Capture the cell that displays the provided text and extract its [x, y] central coordinate. 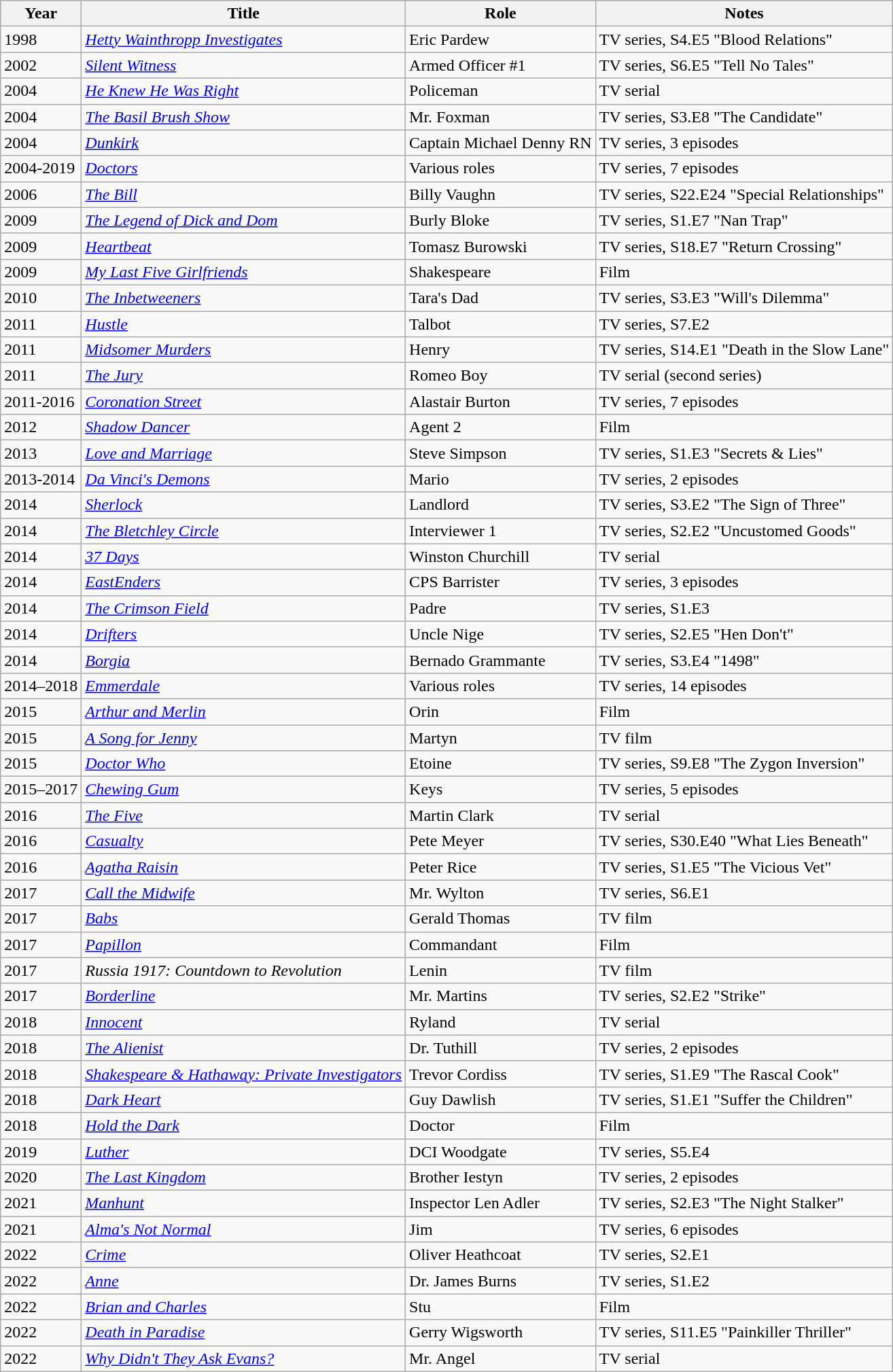
Trevor Cordiss [501, 1074]
Steve Simpson [501, 453]
Lenin [501, 970]
Mr. Foxman [501, 117]
TV series, S6.E1 [743, 893]
Guy Dawlish [501, 1100]
Uncle Nige [501, 634]
Borgia [243, 660]
Mr. Wylton [501, 893]
Babs [243, 919]
Commandant [501, 945]
Interviewer 1 [501, 531]
Shakespeare & Hathaway: Private Investigators [243, 1074]
Chewing Gum [243, 790]
Brother Iestyn [501, 1178]
Arthur and Merlin [243, 711]
Emmerdale [243, 686]
TV series, S1.E3 [743, 608]
Landlord [501, 505]
2011-2016 [41, 402]
Ryland [501, 1022]
TV series, S1.E5 "The Vicious Vet" [743, 867]
Russia 1917: Countdown to Revolution [243, 970]
He Knew He Was Right [243, 91]
TV series, 14 episodes [743, 686]
TV series, S7.E2 [743, 324]
Gerald Thomas [501, 919]
TV series, S2.E1 [743, 1255]
2006 [41, 194]
Bernado Grammante [501, 660]
EastEnders [243, 582]
Hold the Dark [243, 1125]
2013-2014 [41, 479]
Martin Clark [501, 815]
1998 [41, 39]
A Song for Jenny [243, 737]
Papillon [243, 945]
Death in Paradise [243, 1333]
Talbot [501, 324]
TV series, S1.E2 [743, 1281]
Stu [501, 1307]
Alma's Not Normal [243, 1229]
The Bill [243, 194]
Luther [243, 1152]
TV series, 5 episodes [743, 790]
Dr. Tuthill [501, 1048]
Brian and Charles [243, 1307]
Agent 2 [501, 427]
Innocent [243, 1022]
The Legend of Dick and Dom [243, 220]
The Last Kingdom [243, 1178]
TV series, S2.E5 "Hen Don't" [743, 634]
Sherlock [243, 505]
CPS Barrister [501, 582]
2002 [41, 65]
The Crimson Field [243, 608]
The Alienist [243, 1048]
2020 [41, 1178]
2012 [41, 427]
TV series, S14.E1 "Death in the Slow Lane" [743, 350]
Mario [501, 479]
TV series, S5.E4 [743, 1152]
2004-2019 [41, 169]
Gerry Wigsworth [501, 1333]
Mr. Martins [501, 996]
Crime [243, 1255]
Doctor [501, 1125]
Oliver Heathcoat [501, 1255]
Hetty Wainthropp Investigates [243, 39]
Manhunt [243, 1203]
37 Days [243, 557]
Da Vinci's Demons [243, 479]
TV series, S1.E1 "Suffer the Children" [743, 1100]
Midsomer Murders [243, 350]
Romeo Boy [501, 376]
Peter Rice [501, 867]
Shadow Dancer [243, 427]
Orin [501, 711]
Hustle [243, 324]
Billy Vaughn [501, 194]
The Basil Brush Show [243, 117]
TV series, S9.E8 "The Zygon Inversion" [743, 764]
TV series, S22.E24 "Special Relationships" [743, 194]
Silent Witness [243, 65]
Jim [501, 1229]
Shakespeare [501, 272]
Pete Meyer [501, 841]
Anne [243, 1281]
TV series, S11.E5 "Painkiller Thriller" [743, 1333]
2010 [41, 298]
Heartbeat [243, 246]
TV series, S1.E3 "Secrets & Lies" [743, 453]
Call the Midwife [243, 893]
Title [243, 14]
2014–2018 [41, 686]
Tomasz Burowski [501, 246]
TV series, 6 episodes [743, 1229]
Drifters [243, 634]
The Inbetweeners [243, 298]
Year [41, 14]
TV series, S4.E5 "Blood Relations" [743, 39]
2013 [41, 453]
Role [501, 14]
Mr. Angel [501, 1358]
Captain Michael Denny RN [501, 143]
TV series, S2.E2 "Uncustomed Goods" [743, 531]
TV series, S3.E2 "The Sign of Three" [743, 505]
Burly Bloke [501, 220]
Love and Marriage [243, 453]
Casualty [243, 841]
Tara's Dad [501, 298]
Coronation Street [243, 402]
Armed Officer #1 [501, 65]
TV series, S3.E3 "Will's Dilemma" [743, 298]
TV series, S6.E5 "Tell No Tales" [743, 65]
The Five [243, 815]
Inspector Len Adler [501, 1203]
TV series, S3.E4 "1498" [743, 660]
Padre [501, 608]
Dunkirk [243, 143]
Borderline [243, 996]
Dark Heart [243, 1100]
Doctors [243, 169]
Martyn [501, 737]
Notes [743, 14]
TV series, S18.E7 "Return Crossing" [743, 246]
TV serial (second series) [743, 376]
The Bletchley Circle [243, 531]
Doctor Who [243, 764]
Dr. James Burns [501, 1281]
Etoine [501, 764]
2015–2017 [41, 790]
DCI Woodgate [501, 1152]
TV series, S1.E9 "The Rascal Cook" [743, 1074]
Henry [501, 350]
Alastair Burton [501, 402]
Policeman [501, 91]
Keys [501, 790]
TV series, S2.E3 "The Night Stalker" [743, 1203]
2019 [41, 1152]
Agatha Raisin [243, 867]
Winston Churchill [501, 557]
Why Didn't They Ask Evans? [243, 1358]
Eric Pardew [501, 39]
TV series, S2.E2 "Strike" [743, 996]
TV series, S30.E40 "What Lies Beneath" [743, 841]
TV series, S1.E7 "Nan Trap" [743, 220]
The Jury [243, 376]
TV series, S3.E8 "The Candidate" [743, 117]
My Last Five Girlfriends [243, 272]
